Return the [x, y] coordinate for the center point of the cell that contains the specified text.  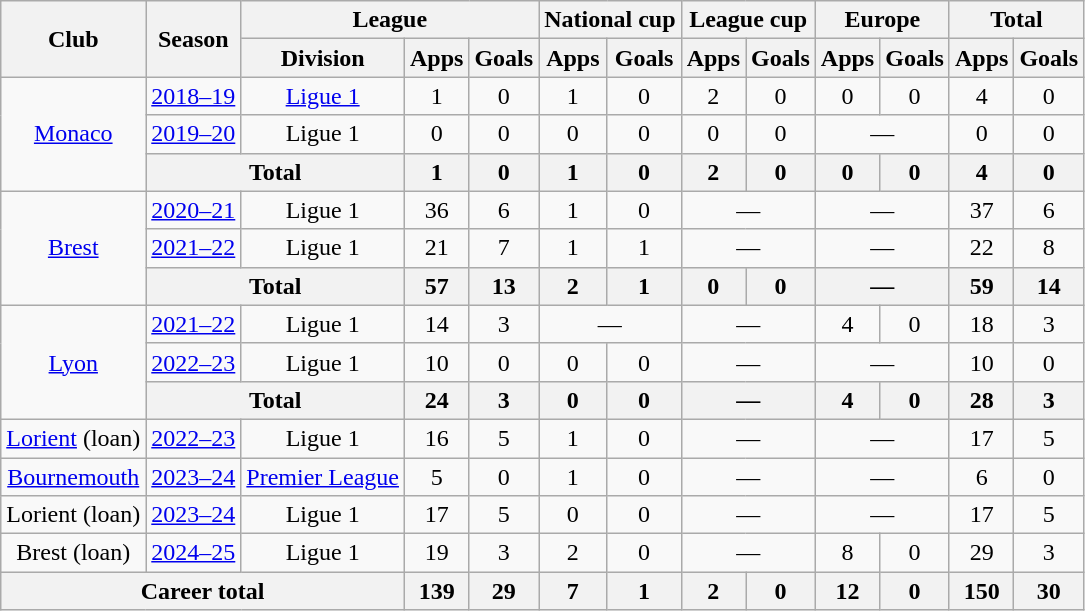
2024–25 [194, 553]
13 [504, 286]
Lyon [74, 362]
37 [981, 210]
Season [194, 39]
Monaco [74, 134]
30 [1049, 591]
36 [436, 210]
Division [323, 58]
National cup [610, 20]
Club [74, 39]
19 [436, 553]
2019–20 [194, 134]
Bournemouth [74, 477]
Premier League [323, 477]
League [390, 20]
150 [981, 591]
22 [981, 248]
57 [436, 286]
59 [981, 286]
21 [436, 248]
12 [847, 591]
28 [981, 400]
16 [436, 438]
Brest [74, 248]
Career total [203, 591]
2020–21 [194, 210]
Brest (loan) [74, 553]
League cup [748, 20]
2018–19 [194, 96]
18 [981, 324]
24 [436, 400]
139 [436, 591]
Europe [882, 20]
